Detect which cell encompasses the target text, then output its [x, y] center coordinate. 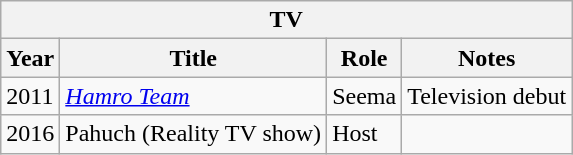
Title [194, 58]
Host [364, 134]
Hamro Team [194, 96]
Seema [364, 96]
2016 [30, 134]
Role [364, 58]
Notes [487, 58]
2011 [30, 96]
TV [286, 20]
Year [30, 58]
Television debut [487, 96]
Pahuch (Reality TV show) [194, 134]
